Return (x, y) of the center of cell containing provided text 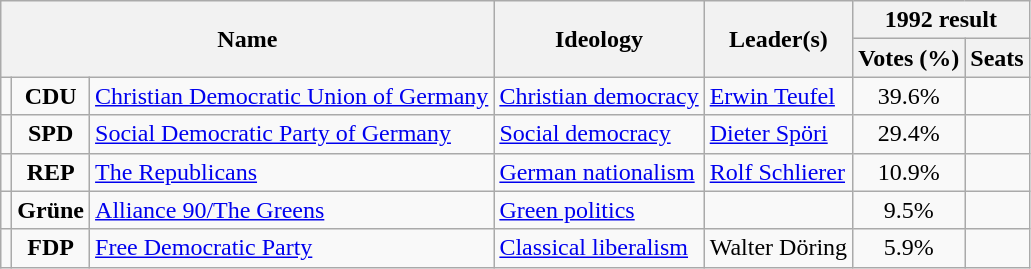
Christian Democratic Union of Germany (292, 96)
Dieter Spöri (778, 134)
5.9% (909, 248)
Classical liberalism (599, 248)
FDP (51, 248)
Ideology (599, 39)
Rolf Schlierer (778, 172)
Social democracy (599, 134)
SPD (51, 134)
Social Democratic Party of Germany (292, 134)
Walter Döring (778, 248)
29.4% (909, 134)
Grüne (51, 210)
German nationalism (599, 172)
Alliance 90/The Greens (292, 210)
Free Democratic Party (292, 248)
CDU (51, 96)
39.6% (909, 96)
The Republicans (292, 172)
Votes (%) (909, 58)
Name (248, 39)
Seats (997, 58)
Leader(s) (778, 39)
Green politics (599, 210)
9.5% (909, 210)
Christian democracy (599, 96)
1992 result (942, 20)
Erwin Teufel (778, 96)
REP (51, 172)
10.9% (909, 172)
